Output the (X, Y) coordinate of the center of the cell containing the given text.  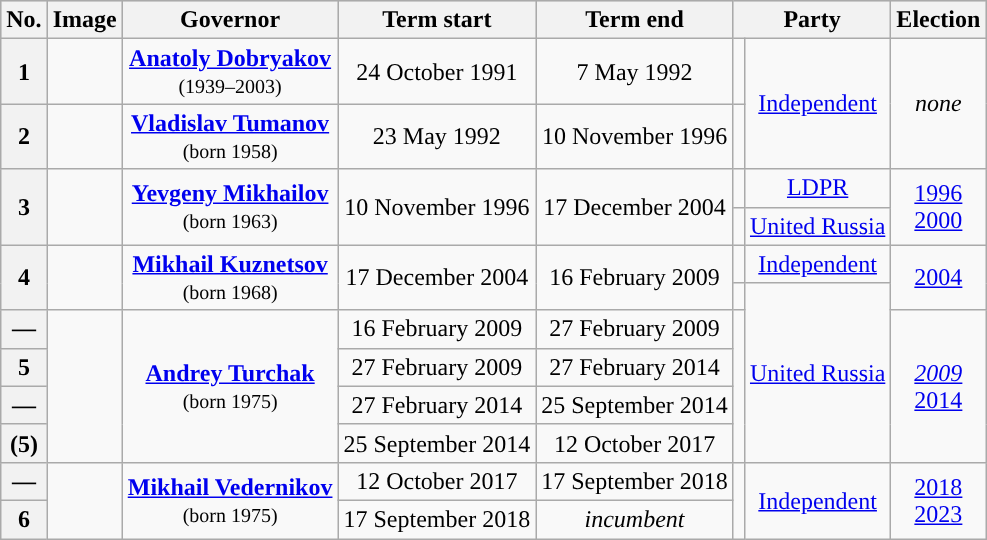
Image (84, 20)
19962000 (938, 207)
6 (24, 519)
7 May 1992 (635, 72)
Vladislav Tumanov(born 1958) (230, 136)
3 (24, 207)
Anatoly Dobryakov(1939–2003) (230, 72)
4 (24, 278)
Party (812, 20)
incumbent (635, 519)
Election (938, 20)
none (938, 104)
LDPR (817, 188)
Governor (230, 20)
20092014 (938, 386)
Yevgeny Mikhailov(born 1963) (230, 207)
No. (24, 20)
24 October 1991 (437, 72)
Mikhail Kuznetsov(born 1968) (230, 278)
2004 (938, 278)
Andrey Turchak(born 1975) (230, 386)
Mikhail Vedernikov(born 1975) (230, 500)
20182023 (938, 500)
23 May 1992 (437, 136)
2 (24, 136)
Term start (437, 20)
5 (24, 367)
Term end (635, 20)
1 (24, 72)
(5) (24, 443)
